For the text-containing cell, return its midpoint in (x, y) coordinate format. 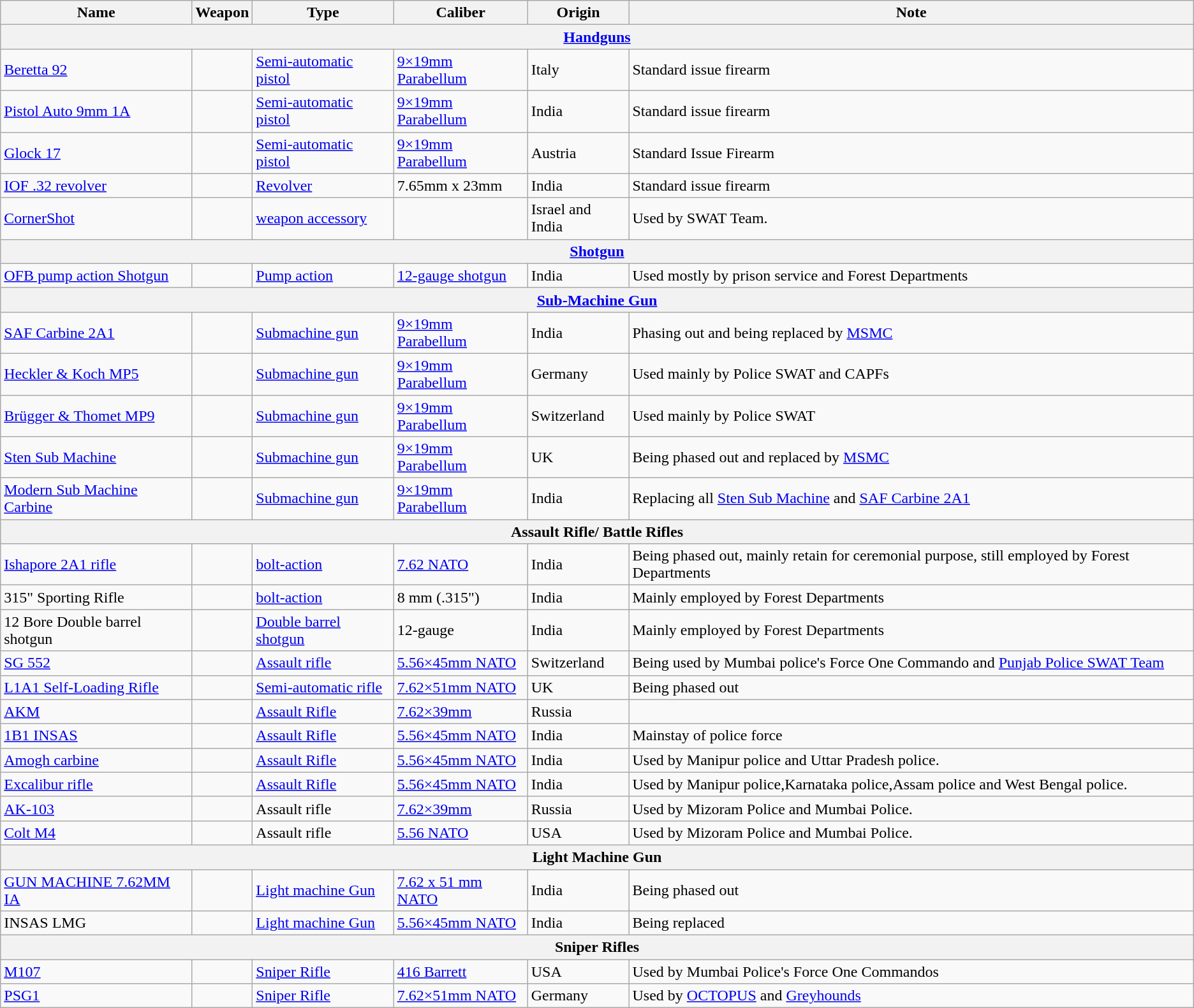
Sten Sub Machine (96, 458)
Handguns (597, 37)
INSAS LMG (96, 923)
Used by Manipur police,Karnataka police,Assam police and West Bengal police. (911, 784)
12-gauge shotgun (461, 275)
7.65mm x 23mm (461, 186)
8 mm (.315") (461, 597)
Semi-automatic rifle (323, 687)
IOF .32 revolver (96, 186)
Name (96, 13)
Amogh carbine (96, 760)
Excalibur rifle (96, 784)
Mainstay of police force (911, 736)
AK-103 (96, 808)
Standard Issue Firearm (911, 153)
Used by SWAT Team. (911, 218)
Glock 17 (96, 153)
Modern Sub Machine Carbine (96, 499)
Used mainly by Police SWAT and CAPFs (911, 374)
PSG1 (96, 996)
Used mainly by Police SWAT (911, 416)
Shotgun (597, 251)
7.62 x 51 mm NATO (461, 890)
Being phased out and replaced by MSMC (911, 458)
Caliber (461, 13)
Light Machine Gun (597, 857)
Sniper Rifles (597, 947)
Being used by Mumbai police's Force One Commando and Punjab Police SWAT Team (911, 663)
Used by OCTOPUS and Greyhounds (911, 996)
Austria (578, 153)
Note (911, 13)
Brügger & Thomet MP9 (96, 416)
CornerShot (96, 218)
Italy (578, 70)
Beretta 92 (96, 70)
12 Bore Double barrel shotgun (96, 630)
Origin (578, 13)
SAF Carbine 2A1 (96, 333)
L1A1 Self-Loading Rifle (96, 687)
416 Barrett (461, 972)
5.56 NATO (461, 833)
SG 552 (96, 663)
7.62 NATO (461, 565)
Ishapore 2A1 rifle (96, 565)
Used by Mumbai Police's Force One Commandos (911, 972)
Heckler & Koch MP5 (96, 374)
Pistol Auto 9mm 1A (96, 111)
Type (323, 13)
AKM (96, 712)
1B1 INSAS (96, 736)
315" Sporting Rifle (96, 597)
GUN MACHINE 7.62MM IA (96, 890)
Used by Manipur police and Uttar Pradesh police. (911, 760)
Sub-Machine Gun (597, 300)
Revolver (323, 186)
Being replaced (911, 923)
Weapon (222, 13)
Replacing all Sten Sub Machine and SAF Carbine 2A1 (911, 499)
Being phased out, mainly retain for ceremonial purpose, still employed by Forest Departments (911, 565)
Israel and India (578, 218)
Pump action (323, 275)
Assault Rifle/ Battle Rifles (597, 532)
12-gauge (461, 630)
Double barrel shotgun (323, 630)
Phasing out and being replaced by MSMC (911, 333)
Used mostly by prison service and Forest Departments (911, 275)
Colt M4 (96, 833)
weapon accessory (323, 218)
M107 (96, 972)
OFB pump action Shotgun (96, 275)
